Return the (x, y) coordinate for the center point of the cell that contains the specified text.  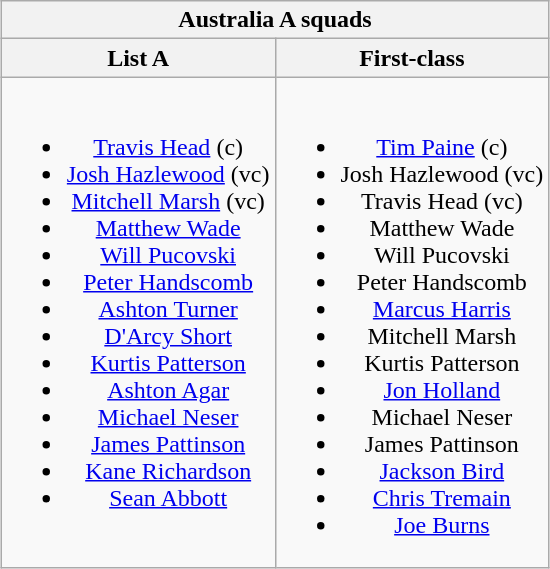
List A (138, 58)
First-class (412, 58)
Australia A squads (274, 20)
